Pinpoint the cell where the given text exists, returning its (X, Y) midpoint coordinate. 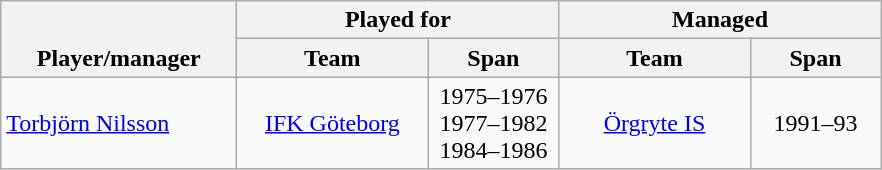
Managed (720, 20)
Played for (398, 20)
Player/manager (119, 39)
Örgryte IS (654, 123)
Torbjörn Nilsson (119, 123)
IFK Göteborg (332, 123)
1975–19761977–19821984–1986 (494, 123)
1991–93 (816, 123)
